For the text-containing cell, return its midpoint in [x, y] coordinate format. 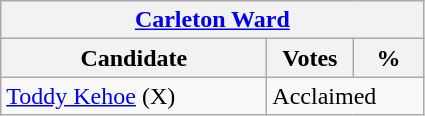
Carleton Ward [212, 20]
Toddy Kehoe (X) [134, 96]
% [388, 58]
Votes [310, 58]
Candidate [134, 58]
Acclaimed [346, 96]
